Return (X, Y) of the center of cell containing provided text 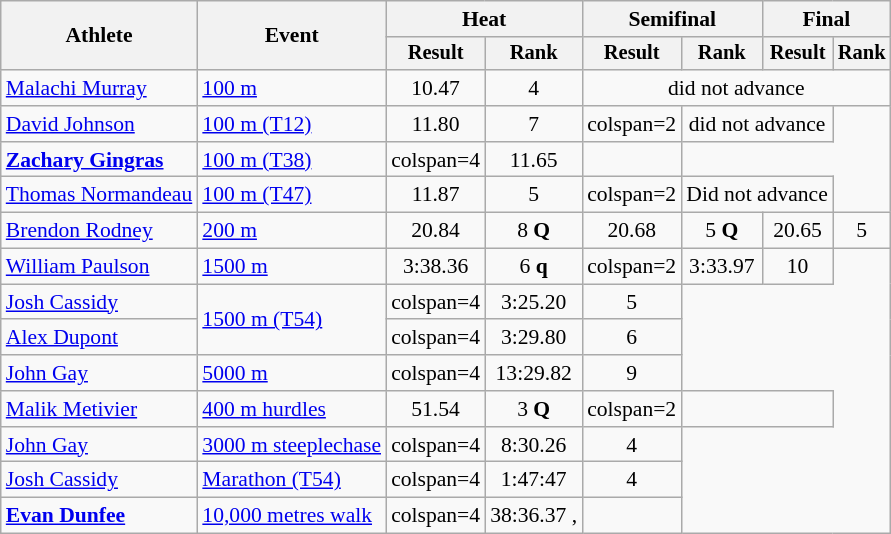
3 Q (534, 409)
Alex Dupont (100, 338)
11.87 (436, 195)
400 m hurdles (292, 409)
100 m (T12) (292, 124)
8 Q (534, 231)
3:29.80 (534, 338)
100 m (292, 88)
Semifinal (672, 19)
Heat (484, 19)
20.68 (632, 231)
Evan Dunfee (100, 516)
10 (797, 267)
1:47:47 (534, 480)
Brendon Rodney (100, 231)
7 (534, 124)
3:33.97 (722, 267)
3:25.20 (534, 302)
Did not advance (757, 195)
10,000 metres walk (292, 516)
6 q (534, 267)
11.65 (534, 160)
1500 m (292, 267)
3000 m steeplechase (292, 445)
Athlete (100, 36)
Malik Metivier (100, 409)
Marathon (T54) (292, 480)
200 m (292, 231)
William Paulson (100, 267)
100 m (T38) (292, 160)
6 (632, 338)
20.65 (797, 231)
9 (632, 373)
Thomas Normandeau (100, 195)
5000 m (292, 373)
20.84 (436, 231)
13:29.82 (534, 373)
8:30.26 (534, 445)
5 Q (722, 231)
Event (292, 36)
51.54 (436, 409)
100 m (T47) (292, 195)
Final (826, 19)
Malachi Murray (100, 88)
38:36.37 , (534, 516)
3:38.36 (436, 267)
10.47 (436, 88)
11.80 (436, 124)
Zachary Gingras (100, 160)
1500 m (T54) (292, 320)
David Johnson (100, 124)
